Detect which cell encompasses the target text, then output its (X, Y) center coordinate. 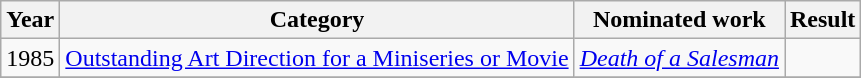
Result (822, 20)
Year (30, 20)
Outstanding Art Direction for a Miniseries or Movie (317, 58)
1985 (30, 58)
Death of a Salesman (679, 58)
Category (317, 20)
Nominated work (679, 20)
